Return the [x, y] coordinate for the center point of the cell that contains the specified text.  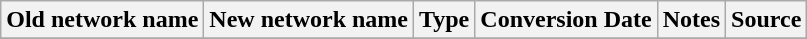
Conversion Date [566, 20]
Type [444, 20]
Old network name [102, 20]
New network name [309, 20]
Source [766, 20]
Notes [691, 20]
